Return the (x, y) coordinate for the center point of the cell that contains the specified text.  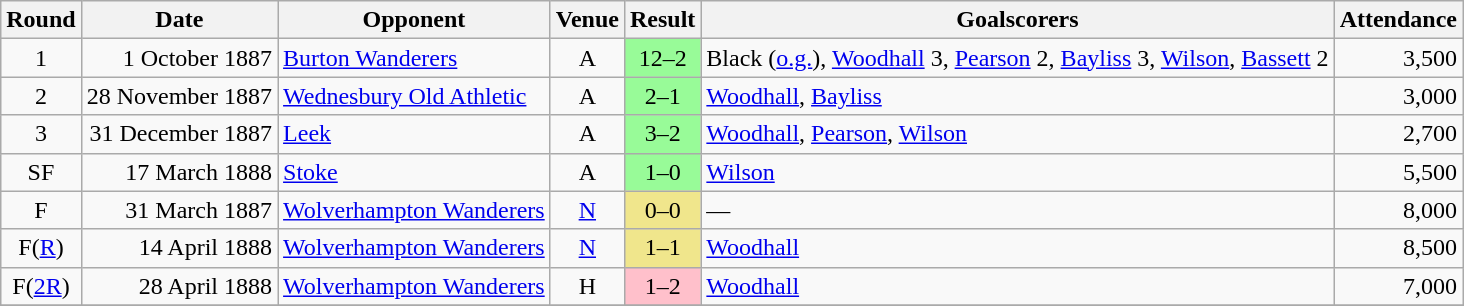
Woodhall, Pearson, Wilson (1018, 134)
H (587, 286)
Woodhall, Bayliss (1018, 96)
Wednesbury Old Athletic (414, 96)
2,700 (1398, 134)
Date (179, 20)
3 (41, 134)
Leek (414, 134)
F(2R) (41, 286)
1–1 (662, 248)
14 April 1888 (179, 248)
3,500 (1398, 58)
3,000 (1398, 96)
1–2 (662, 286)
Burton Wanderers (414, 58)
Result (662, 20)
31 December 1887 (179, 134)
31 March 1887 (179, 210)
F(R) (41, 248)
17 March 1888 (179, 172)
Round (41, 20)
3–2 (662, 134)
2–1 (662, 96)
2 (41, 96)
7,000 (1398, 286)
1 (41, 58)
0–0 (662, 210)
Goalscorers (1018, 20)
28 April 1888 (179, 286)
5,500 (1398, 172)
28 November 1887 (179, 96)
8,500 (1398, 248)
Opponent (414, 20)
Attendance (1398, 20)
12–2 (662, 58)
1–0 (662, 172)
— (1018, 210)
1 October 1887 (179, 58)
F (41, 210)
Wilson (1018, 172)
Stoke (414, 172)
8,000 (1398, 210)
SF (41, 172)
Venue (587, 20)
Black (o.g.), Woodhall 3, Pearson 2, Bayliss 3, Wilson, Bassett 2 (1018, 58)
